Search for the cell housing the specified text and yield its [X, Y] center coordinate. 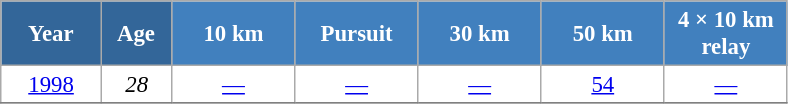
10 km [234, 34]
54 [602, 85]
Year [52, 34]
Age [136, 34]
30 km [480, 34]
Pursuit [356, 34]
4 × 10 km relay [726, 34]
28 [136, 85]
1998 [52, 85]
50 km [602, 34]
